Return the (x, y) coordinate for the center point of the cell that contains the specified text.  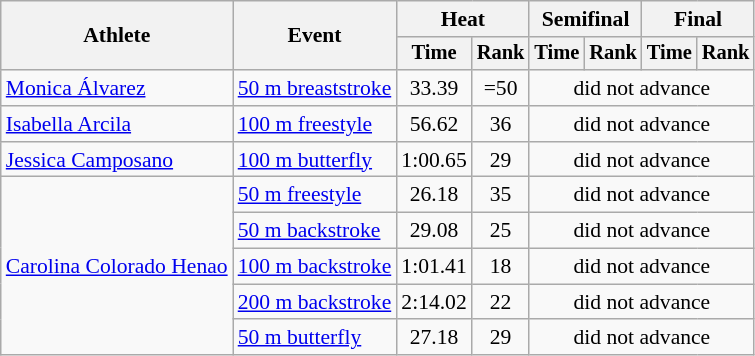
Monica Álvarez (117, 88)
26.18 (434, 195)
Semifinal (585, 19)
Isabella Arcila (117, 124)
Final (698, 19)
=50 (501, 88)
50 m freestyle (315, 195)
29.08 (434, 231)
25 (501, 231)
Heat (462, 19)
Carolina Colorado Henao (117, 266)
Event (315, 36)
1:01.41 (434, 267)
33.39 (434, 88)
18 (501, 267)
100 m backstroke (315, 267)
Jessica Camposano (117, 160)
2:14.02 (434, 302)
56.62 (434, 124)
100 m butterfly (315, 160)
1:00.65 (434, 160)
50 m backstroke (315, 231)
50 m butterfly (315, 338)
22 (501, 302)
Athlete (117, 36)
50 m breaststroke (315, 88)
27.18 (434, 338)
35 (501, 195)
36 (501, 124)
200 m backstroke (315, 302)
100 m freestyle (315, 124)
